For the text-containing cell, return its midpoint in [X, Y] coordinate format. 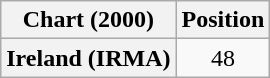
Chart (2000) [88, 20]
Ireland (IRMA) [88, 58]
Position [223, 20]
48 [223, 58]
